Search for the cell housing the specified text and yield its [X, Y] center coordinate. 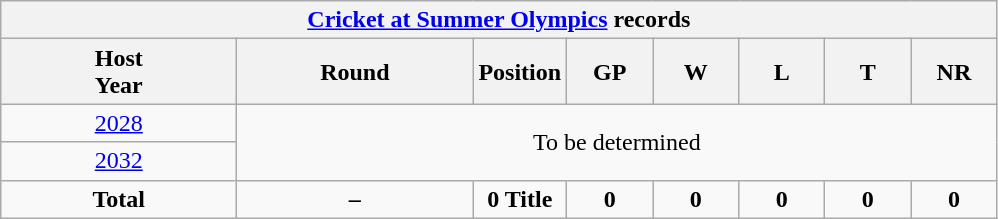
Round [355, 72]
HostYear [119, 72]
W [696, 72]
Position [520, 72]
– [355, 199]
0 Title [520, 199]
Total [119, 199]
GP [610, 72]
T [868, 72]
2032 [119, 161]
Cricket at Summer Olympics records [499, 20]
To be determined [617, 142]
L [782, 72]
NR [954, 72]
2028 [119, 123]
